Locate the cell with the specified text and output its [x, y] center coordinate. 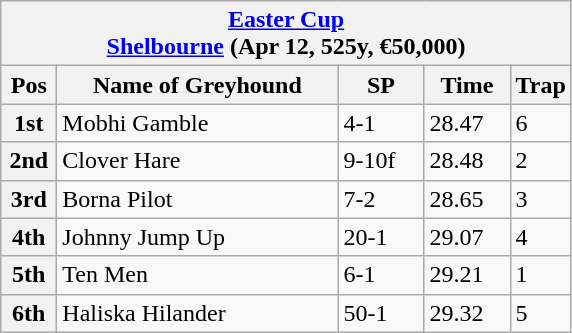
2nd [29, 161]
4th [29, 237]
Name of Greyhound [198, 85]
9-10f [381, 161]
28.65 [467, 199]
Trap [540, 85]
29.21 [467, 275]
Pos [29, 85]
1 [540, 275]
Mobhi Gamble [198, 123]
6-1 [381, 275]
3 [540, 199]
2 [540, 161]
6 [540, 123]
20-1 [381, 237]
29.07 [467, 237]
7-2 [381, 199]
50-1 [381, 313]
Easter CupShelbourne (Apr 12, 525y, €50,000) [286, 34]
SP [381, 85]
1st [29, 123]
Time [467, 85]
Johnny Jump Up [198, 237]
5 [540, 313]
29.32 [467, 313]
Ten Men [198, 275]
6th [29, 313]
Haliska Hilander [198, 313]
Borna Pilot [198, 199]
5th [29, 275]
Clover Hare [198, 161]
4 [540, 237]
28.47 [467, 123]
28.48 [467, 161]
3rd [29, 199]
4-1 [381, 123]
